Provide the [x, y] coordinate of the cell's center where the given text is located.  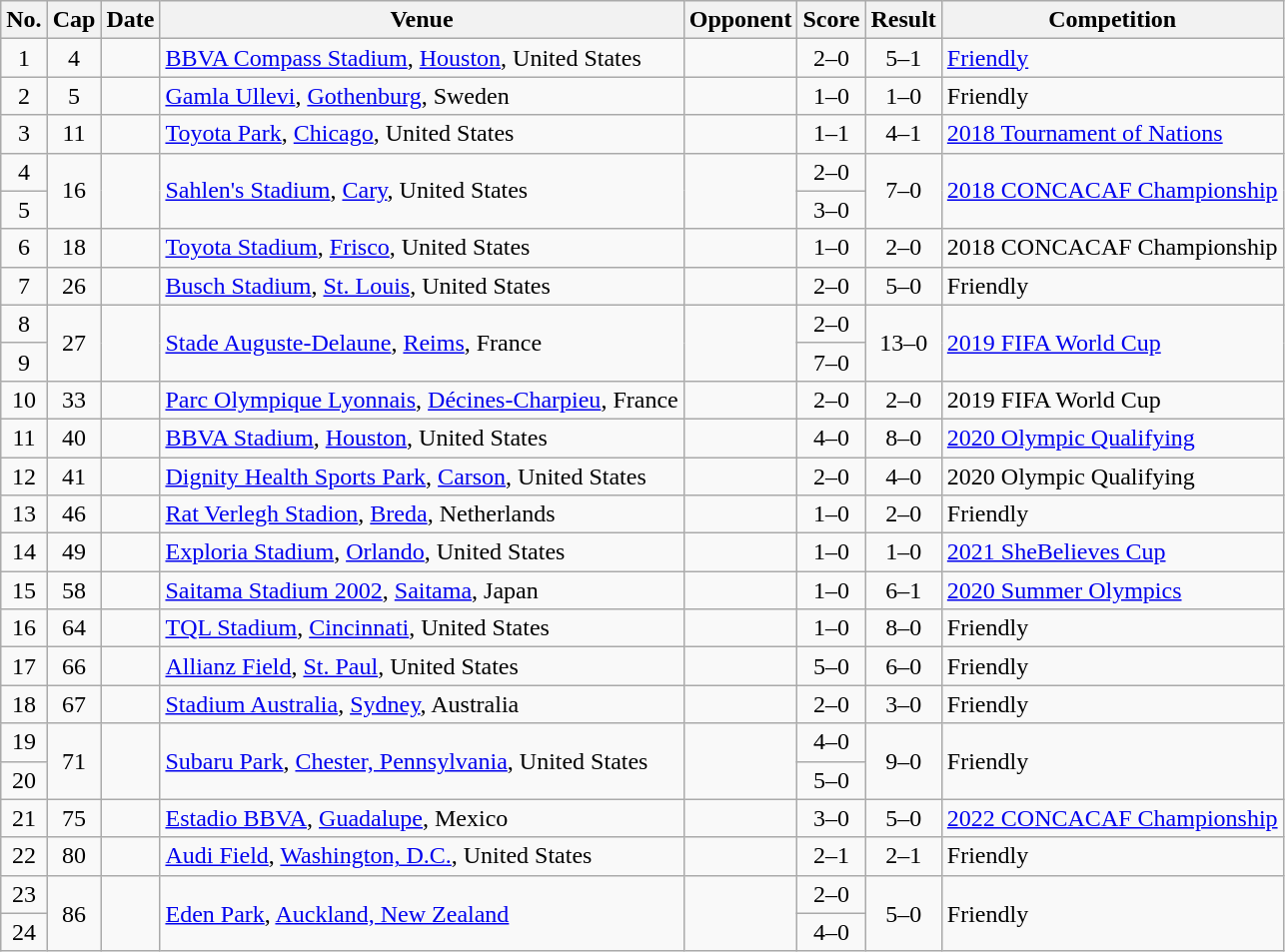
Score [831, 20]
2018 Tournament of Nations [1112, 134]
2020 Summer Olympics [1112, 590]
75 [74, 818]
13 [24, 514]
58 [74, 590]
8 [24, 324]
Saitama Stadium 2002, Saitama, Japan [422, 590]
TQL Stadium, Cincinnati, United States [422, 628]
12 [24, 476]
Estadio BBVA, Guadalupe, Mexico [422, 818]
1–1 [831, 134]
13–0 [903, 343]
Result [903, 20]
No. [24, 20]
22 [24, 856]
6–1 [903, 590]
46 [74, 514]
Exploria Stadium, Orlando, United States [422, 552]
24 [24, 932]
BBVA Compass Stadium, Houston, United States [422, 58]
71 [74, 761]
6–0 [903, 666]
4–1 [903, 134]
Allianz Field, St. Paul, United States [422, 666]
Competition [1112, 20]
10 [24, 400]
33 [74, 400]
27 [74, 343]
Toyota Park, Chicago, United States [422, 134]
Venue [422, 20]
15 [24, 590]
Cap [74, 20]
49 [74, 552]
Toyota Stadium, Frisco, United States [422, 248]
66 [74, 666]
2 [24, 96]
Stadium Australia, Sydney, Australia [422, 704]
23 [24, 894]
Opponent [740, 20]
5–1 [903, 58]
Stade Auguste-Delaune, Reims, France [422, 343]
BBVA Stadium, Houston, United States [422, 438]
40 [74, 438]
Date [130, 20]
Sahlen's Stadium, Cary, United States [422, 191]
Gamla Ullevi, Gothenburg, Sweden [422, 96]
Dignity Health Sports Park, Carson, United States [422, 476]
9 [24, 362]
Rat Verlegh Stadion, Breda, Netherlands [422, 514]
21 [24, 818]
7 [24, 286]
86 [74, 913]
1 [24, 58]
Parc Olympique Lyonnais, Décines-Charpieu, France [422, 400]
Busch Stadium, St. Louis, United States [422, 286]
6 [24, 248]
14 [24, 552]
64 [74, 628]
20 [24, 780]
26 [74, 286]
Subaru Park, Chester, Pennsylvania, United States [422, 761]
17 [24, 666]
9–0 [903, 761]
41 [74, 476]
Eden Park, Auckland, New Zealand [422, 913]
Audi Field, Washington, D.C., United States [422, 856]
2021 SheBelieves Cup [1112, 552]
19 [24, 742]
2022 CONCACAF Championship [1112, 818]
67 [74, 704]
80 [74, 856]
3 [24, 134]
